Pinpoint the cell where the given text exists, returning its [x, y] midpoint coordinate. 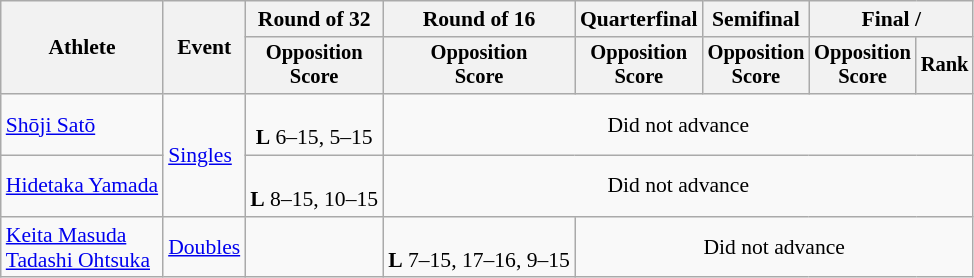
L 6–15, 5–15 [314, 124]
L 7–15, 17–16, 9–15 [479, 248]
Final / [891, 19]
Round of 16 [479, 19]
L 8–15, 10–15 [314, 186]
Quarterfinal [639, 19]
Athlete [82, 48]
Hidetaka Yamada [82, 186]
Rank [945, 66]
Shōji Satō [82, 124]
Semifinal [756, 19]
Event [204, 48]
Doubles [204, 248]
Round of 32 [314, 19]
Singles [204, 155]
Keita MasudaTadashi Ohtsuka [82, 248]
